Identify which cell holds the provided text, then report its [X, Y] central coordinate. 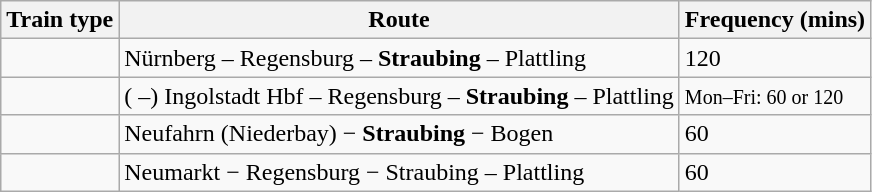
Route [400, 20]
Mon–Fri: 60 or 120 [774, 96]
120 [774, 58]
Nürnberg – Regensburg – Straubing – Plattling [400, 58]
( –) Ingolstadt Hbf – Regensburg – Straubing – Plattling [400, 96]
Neumarkt − Regensburg − Straubing – Plattling [400, 172]
Frequency (mins) [774, 20]
Train type [60, 20]
Neufahrn (Niederbay) − Straubing − Bogen [400, 134]
